Find where the given text appears and provide that cell's center as [x, y] coordinate. 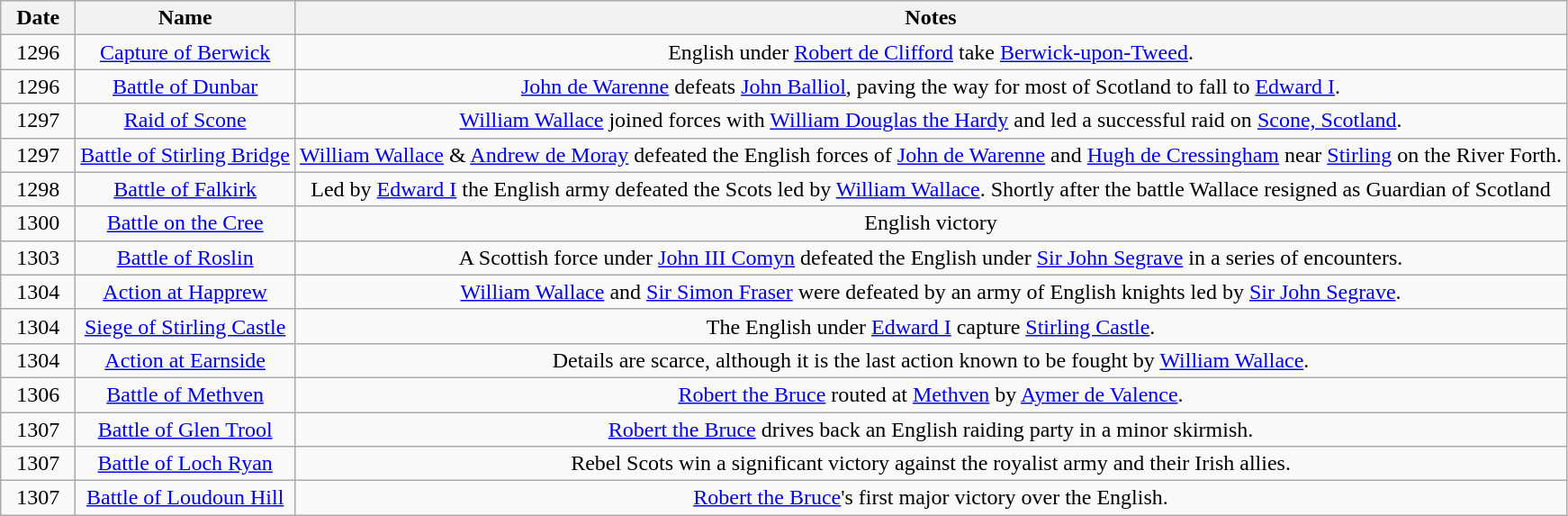
English victory [931, 223]
Name [185, 18]
Siege of Stirling Castle [185, 326]
1303 [38, 258]
Battle of Roslin [185, 258]
John de Warenne defeats John Balliol, paving the way for most of Scotland to fall to Edward I. [931, 86]
William Wallace and Sir Simon Fraser were defeated by an army of English knights led by Sir John Segrave. [931, 292]
Battle on the Cree [185, 223]
Robert the Bruce drives back an English raiding party in a minor skirmish. [931, 430]
Robert the Bruce routed at Methven by Aymer de Valence. [931, 394]
The English under Edward I capture Stirling Castle. [931, 326]
Capture of Berwick [185, 52]
Battle of Loudoun Hill [185, 498]
Battle of Falkirk [185, 189]
Raid of Scone [185, 121]
Date [38, 18]
William Wallace & Andrew de Moray defeated the English forces of John de Warenne and Hugh de Cressingham near Stirling on the River Forth. [931, 155]
English under Robert de Clifford take Berwick-upon-Tweed. [931, 52]
Led by Edward I the English army defeated the Scots led by William Wallace. Shortly after the battle Wallace resigned as Guardian of Scotland [931, 189]
William Wallace joined forces with William Douglas the Hardy and led a successful raid on Scone, Scotland. [931, 121]
1298 [38, 189]
Battle of Dunbar [185, 86]
Robert the Bruce's first major victory over the English. [931, 498]
Battle of Loch Ryan [185, 464]
1306 [38, 394]
Action at Earnside [185, 360]
Details are scarce, although it is the last action known to be fought by William Wallace. [931, 360]
Rebel Scots win a significant victory against the royalist army and their Irish allies. [931, 464]
A Scottish force under John III Comyn defeated the English under Sir John Segrave in a series of encounters. [931, 258]
Battle of Stirling Bridge [185, 155]
Notes [931, 18]
1300 [38, 223]
Action at Happrew [185, 292]
Battle of Glen Trool [185, 430]
Battle of Methven [185, 394]
